Search for the cell housing the specified text and yield its [X, Y] center coordinate. 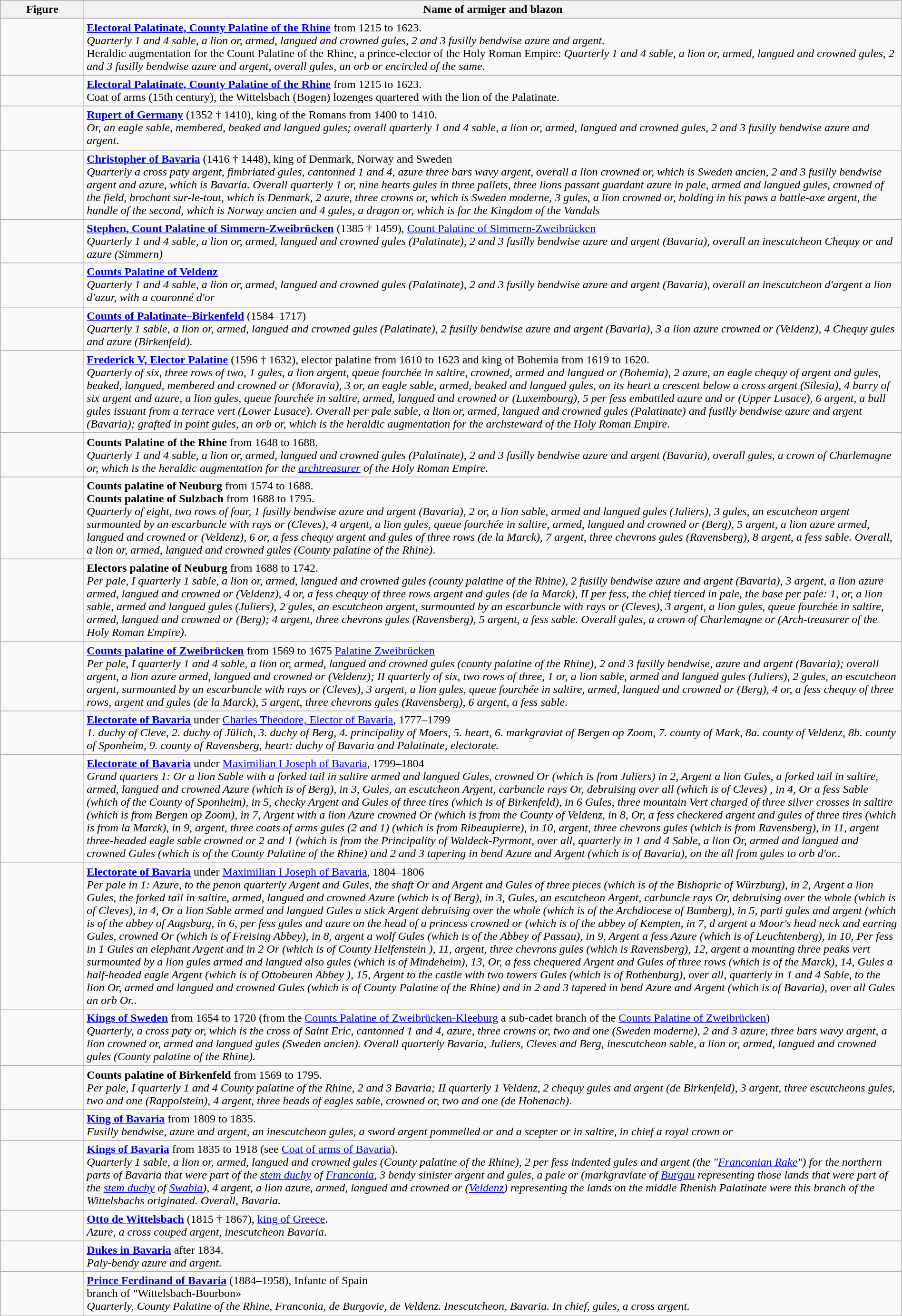
Otto de Wittelsbach (1815 † 1867), king of Greece.Azure, a cross couped argent, inescutcheon Bavaria. [493, 1225]
Dukes in Bavaria after 1834.Paly-bendy azure and argent. [493, 1257]
Name of armiger and blazon [493, 10]
Figure [42, 10]
